From the cell containing the given text, extract its center point as [X, Y] coordinate. 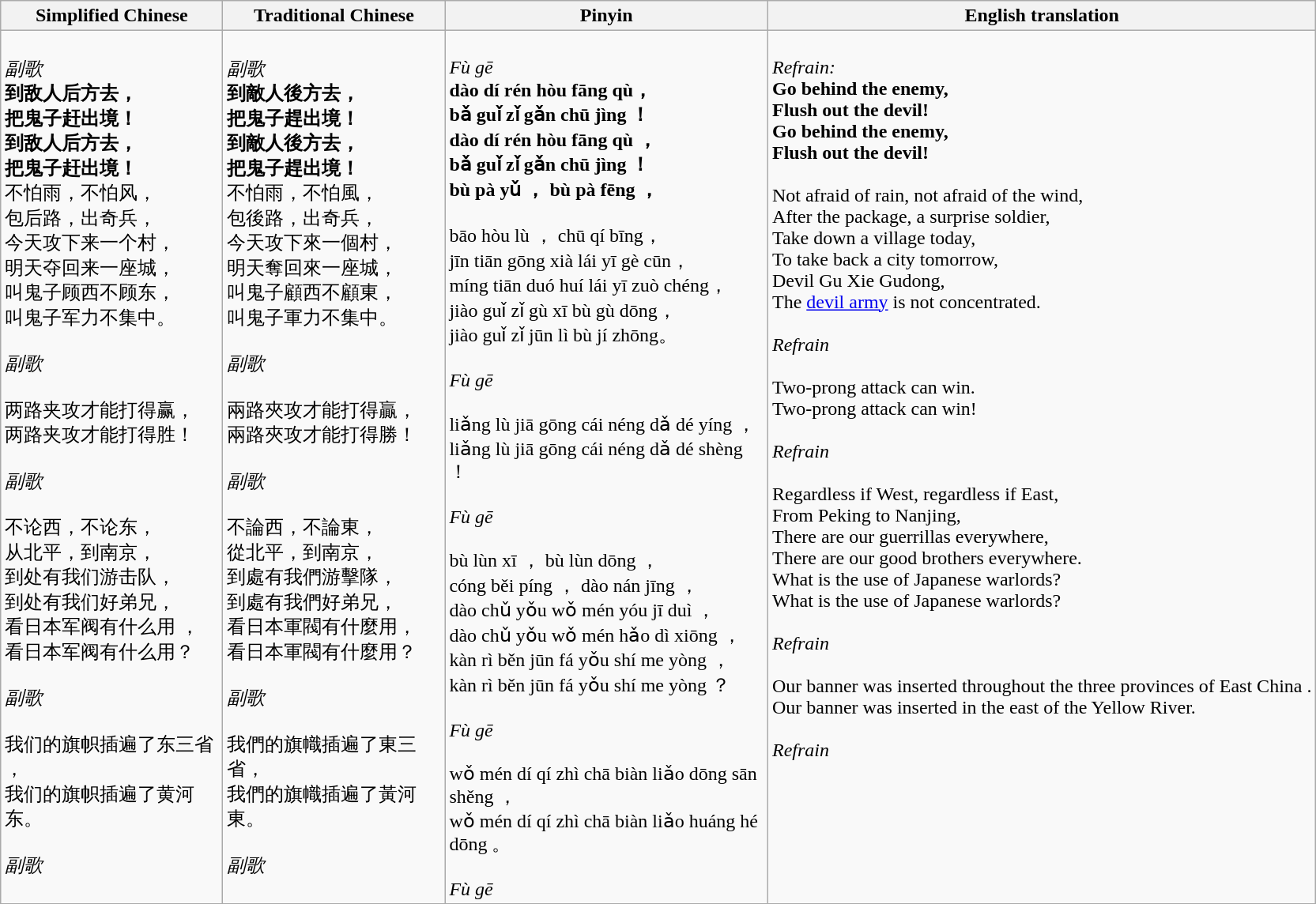
Traditional Chinese [334, 16]
English translation [1042, 16]
Simplified Chinese [112, 16]
Pinyin [607, 16]
